From the cell containing the given text, extract its center point as [x, y] coordinate. 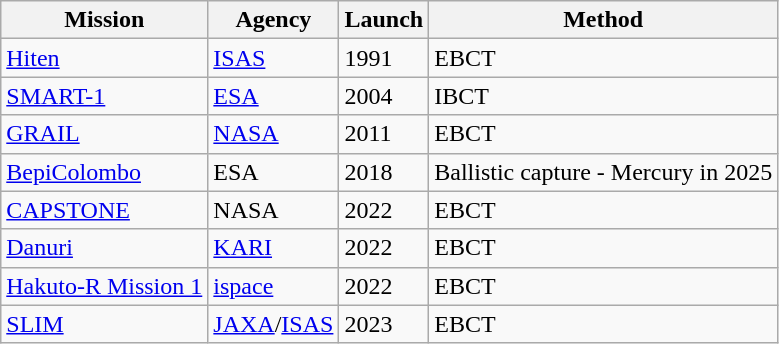
Hakuto-R Mission 1 [104, 286]
Launch [384, 20]
Ballistic capture - Mercury in 2025 [604, 172]
Danuri [104, 248]
2004 [384, 96]
IBCT [604, 96]
2023 [384, 324]
KARI [274, 248]
Agency [274, 20]
GRAIL [104, 134]
ISAS [274, 58]
JAXA/ISAS [274, 324]
SLIM [104, 324]
2018 [384, 172]
ispace [274, 286]
CAPSTONE [104, 210]
BepiColombo [104, 172]
Method [604, 20]
1991 [384, 58]
Mission [104, 20]
SMART-1 [104, 96]
2011 [384, 134]
Hiten [104, 58]
